Extract the (X, Y) coordinate from the center of the cell holding the provided text.  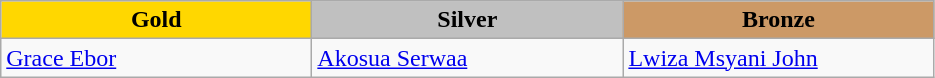
Gold (156, 20)
Grace Ebor (156, 58)
Lwiza Msyani John (778, 58)
Bronze (778, 20)
Akosua Serwaa (468, 58)
Silver (468, 20)
